Find where the given text appears and provide that cell's center as (x, y) coordinate. 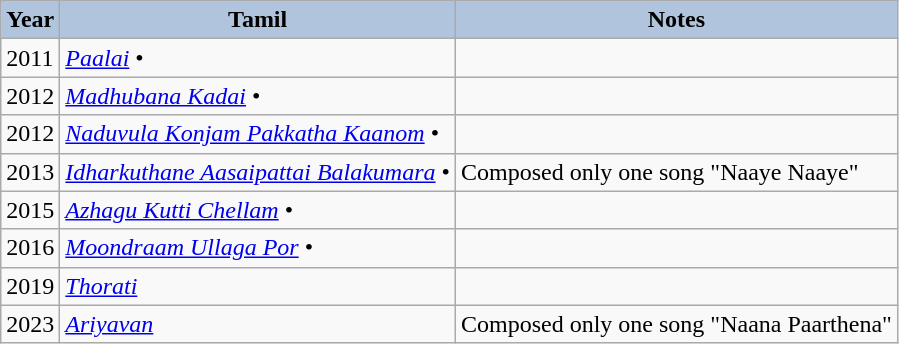
Naduvula Konjam Pakkatha Kaanom • (258, 134)
Notes (676, 20)
Thorati (258, 286)
Azhagu Kutti Chellam • (258, 210)
Ariyavan (258, 324)
2016 (30, 248)
2019 (30, 286)
2023 (30, 324)
Idharkuthane Aasaipattai Balakumara • (258, 172)
Composed only one song "Naana Paarthena" (676, 324)
Madhubana Kadai • (258, 96)
Paalai • (258, 58)
Composed only one song "Naaye Naaye" (676, 172)
Moondraam Ullaga Por • (258, 248)
2011 (30, 58)
Tamil (258, 20)
2013 (30, 172)
2015 (30, 210)
Year (30, 20)
